Return [x, y] of the center of cell containing provided text 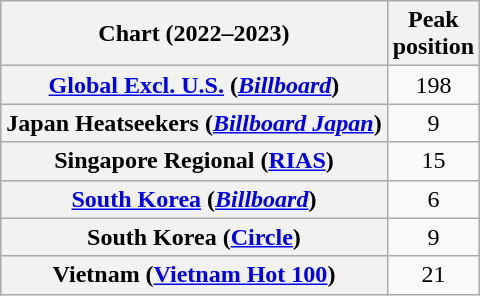
Peakposition [433, 34]
Vietnam (Vietnam Hot 100) [194, 275]
Global Excl. U.S. (Billboard) [194, 85]
Singapore Regional (RIAS) [194, 161]
Japan Heatseekers (Billboard Japan) [194, 123]
Chart (2022–2023) [194, 34]
198 [433, 85]
South Korea (Circle) [194, 237]
21 [433, 275]
15 [433, 161]
6 [433, 199]
South Korea (Billboard) [194, 199]
